From the cell containing the given text, extract its center point as (x, y) coordinate. 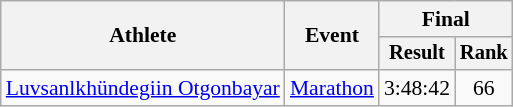
Event (332, 36)
Luvsanlkhündegiin Otgonbayar (143, 88)
Rank (484, 54)
Result (417, 54)
Marathon (332, 88)
Athlete (143, 36)
66 (484, 88)
3:48:42 (417, 88)
Final (446, 19)
